For the text-containing cell, return its midpoint in (X, Y) coordinate format. 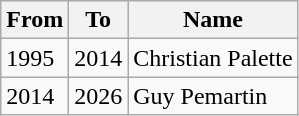
From (35, 20)
To (98, 20)
1995 (35, 58)
Christian Palette (213, 58)
Name (213, 20)
Guy Pemartin (213, 96)
2026 (98, 96)
